Find where the given text appears and provide that cell's center as [x, y] coordinate. 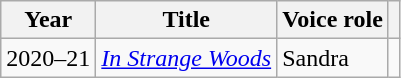
2020–21 [48, 58]
Year [48, 20]
Sandra [333, 58]
In Strange Woods [186, 58]
Title [186, 20]
Voice role [333, 20]
